Search for the cell housing the specified text and yield its (x, y) center coordinate. 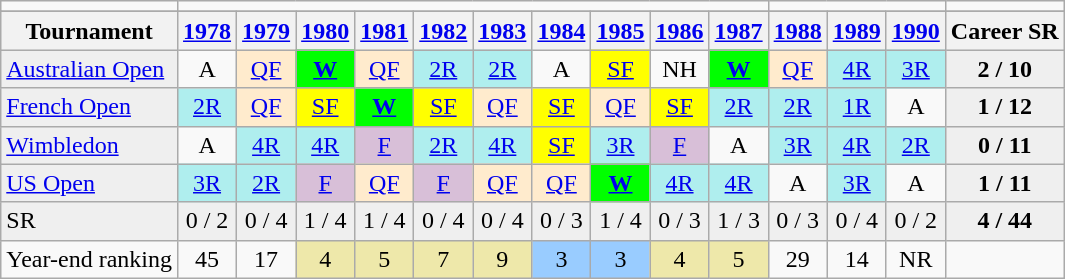
1 / 3 (738, 221)
French Open (90, 107)
NR (916, 259)
4 / 44 (1004, 221)
1987 (738, 31)
1982 (444, 31)
29 (798, 259)
Tournament (90, 31)
9 (502, 259)
1988 (798, 31)
1978 (208, 31)
Career SR (1004, 31)
14 (856, 259)
45 (208, 259)
1984 (562, 31)
1985 (620, 31)
1980 (326, 31)
NH (680, 69)
2 / 10 (1004, 69)
1983 (502, 31)
Wimbledon (90, 145)
1990 (916, 31)
1 / 12 (1004, 107)
1R (856, 107)
1981 (384, 31)
US Open (90, 183)
1 / 11 (1004, 183)
1986 (680, 31)
1989 (856, 31)
1979 (266, 31)
0 / 11 (1004, 145)
7 (444, 259)
SR (90, 221)
Year-end ranking (90, 259)
17 (266, 259)
Australian Open (90, 69)
